Return (x, y) of the center of cell containing provided text 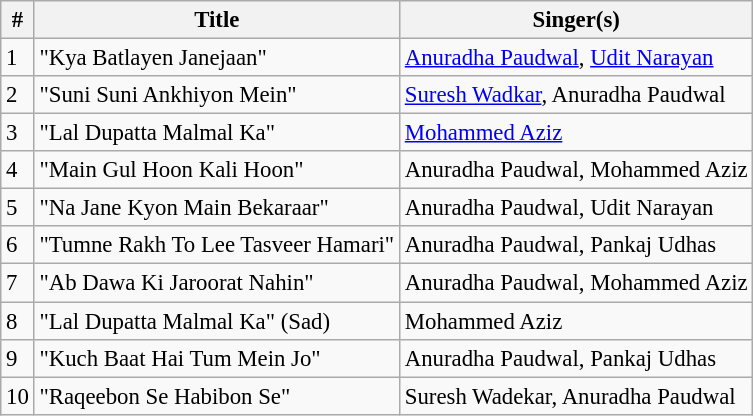
Title (216, 20)
Suresh Wadkar, Anuradha Paudwal (576, 95)
"Suni Suni Ankhiyon Mein" (216, 95)
"Na Jane Kyon Main Bekaraar" (216, 208)
8 (18, 321)
6 (18, 245)
"Tumne Rakh To Lee Tasveer Hamari" (216, 245)
"Lal Dupatta Malmal Ka" (216, 133)
3 (18, 133)
2 (18, 95)
1 (18, 58)
"Kya Batlayen Janejaan" (216, 58)
"Main Gul Hoon Kali Hoon" (216, 170)
"Lal Dupatta Malmal Ka" (Sad) (216, 321)
10 (18, 396)
"Kuch Baat Hai Tum Mein Jo" (216, 358)
9 (18, 358)
"Ab Dawa Ki Jaroorat Nahin" (216, 283)
Suresh Wadekar, Anuradha Paudwal (576, 396)
"Raqeebon Se Habibon Se" (216, 396)
4 (18, 170)
# (18, 20)
7 (18, 283)
5 (18, 208)
Singer(s) (576, 20)
